Extract the [X, Y] coordinate from the center of the cell holding the provided text.  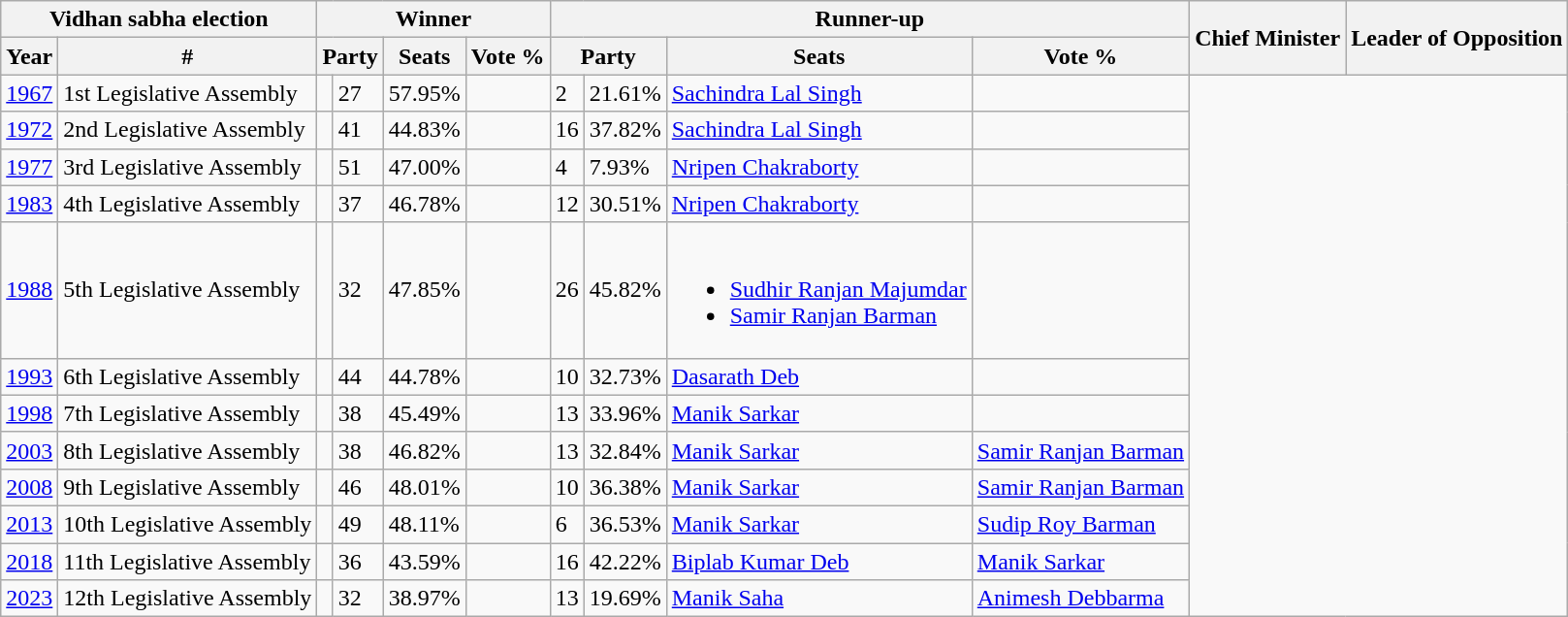
37.82% [624, 130]
30.51% [624, 204]
2013 [29, 524]
21.61% [624, 93]
2 [566, 93]
11th Legislative Assembly [188, 562]
48.11% [425, 524]
43.59% [425, 562]
49 [358, 524]
42.22% [624, 562]
4 [566, 167]
10th Legislative Assembly [188, 524]
27 [358, 93]
2003 [29, 450]
7th Legislative Assembly [188, 413]
57.95% [425, 93]
32.84% [624, 450]
5th Legislative Assembly [188, 290]
2018 [29, 562]
1967 [29, 93]
47.00% [425, 167]
# [188, 56]
3rd Legislative Assembly [188, 167]
Biplab Kumar Deb [818, 562]
12 [566, 204]
1993 [29, 376]
1988 [29, 290]
46.78% [425, 204]
4th Legislative Assembly [188, 204]
6 [566, 524]
45.49% [425, 413]
38.97% [425, 599]
44.78% [425, 376]
19.69% [624, 599]
33.96% [624, 413]
36 [358, 562]
7.93% [624, 167]
32.73% [624, 376]
Leader of Opposition [1456, 38]
41 [358, 130]
26 [566, 290]
51 [358, 167]
47.85% [425, 290]
46.82% [425, 450]
12th Legislative Assembly [188, 599]
Runner-up [869, 19]
45.82% [624, 290]
Manik Saha [818, 599]
Sudip Roy Barman [1080, 524]
36.53% [624, 524]
2023 [29, 599]
Dasarath Deb [818, 376]
Year [29, 56]
8th Legislative Assembly [188, 450]
2nd Legislative Assembly [188, 130]
46 [358, 487]
1972 [29, 130]
37 [358, 204]
1983 [29, 204]
2008 [29, 487]
36.38% [624, 487]
Chief Minister [1268, 38]
Winner [433, 19]
1977 [29, 167]
6th Legislative Assembly [188, 376]
44.83% [425, 130]
Sudhir Ranjan MajumdarSamir Ranjan Barman [818, 290]
1st Legislative Assembly [188, 93]
1998 [29, 413]
Vidhan sabha election [159, 19]
9th Legislative Assembly [188, 487]
Animesh Debbarma [1080, 599]
44 [358, 376]
48.01% [425, 487]
